Output the [X, Y] coordinate of the center of the cell containing the given text.  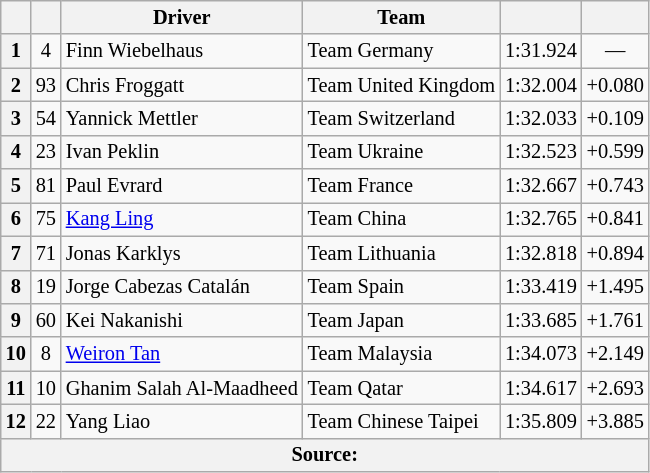
Kang Ling [182, 219]
Team Lithuania [402, 253]
81 [46, 186]
Yang Liao [182, 421]
9 [16, 320]
1:31.924 [541, 51]
Paul Evrard [182, 186]
1:32.667 [541, 186]
1:34.617 [541, 388]
Team Germany [402, 51]
Team France [402, 186]
71 [46, 253]
Team United Kingdom [402, 85]
Source: [325, 455]
12 [16, 421]
Jorge Cabezas Catalán [182, 287]
1:32.523 [541, 152]
+1.761 [616, 320]
+2.693 [616, 388]
1:32.004 [541, 85]
Team China [402, 219]
+0.109 [616, 118]
Finn Wiebelhaus [182, 51]
1:33.419 [541, 287]
22 [46, 421]
Driver [182, 17]
75 [46, 219]
7 [16, 253]
1:34.073 [541, 354]
+0.894 [616, 253]
19 [46, 287]
Team [402, 17]
Ivan Peklin [182, 152]
Team Qatar [402, 388]
5 [16, 186]
1:32.765 [541, 219]
Ghanim Salah Al-Maadheed [182, 388]
93 [46, 85]
1 [16, 51]
+0.080 [616, 85]
Team Ukraine [402, 152]
23 [46, 152]
+0.599 [616, 152]
+3.885 [616, 421]
+0.841 [616, 219]
1:33.685 [541, 320]
1:32.033 [541, 118]
1:32.818 [541, 253]
2 [16, 85]
Team Malaysia [402, 354]
6 [16, 219]
Team Spain [402, 287]
+1.495 [616, 287]
Team Switzerland [402, 118]
Chris Froggatt [182, 85]
+2.149 [616, 354]
Team Japan [402, 320]
Weiron Tan [182, 354]
60 [46, 320]
Jonas Karklys [182, 253]
Yannick Mettler [182, 118]
Team Chinese Taipei [402, 421]
54 [46, 118]
1:35.809 [541, 421]
— [616, 51]
Kei Nakanishi [182, 320]
3 [16, 118]
+0.743 [616, 186]
11 [16, 388]
